Locate the cell with the specified text and output its (X, Y) center coordinate. 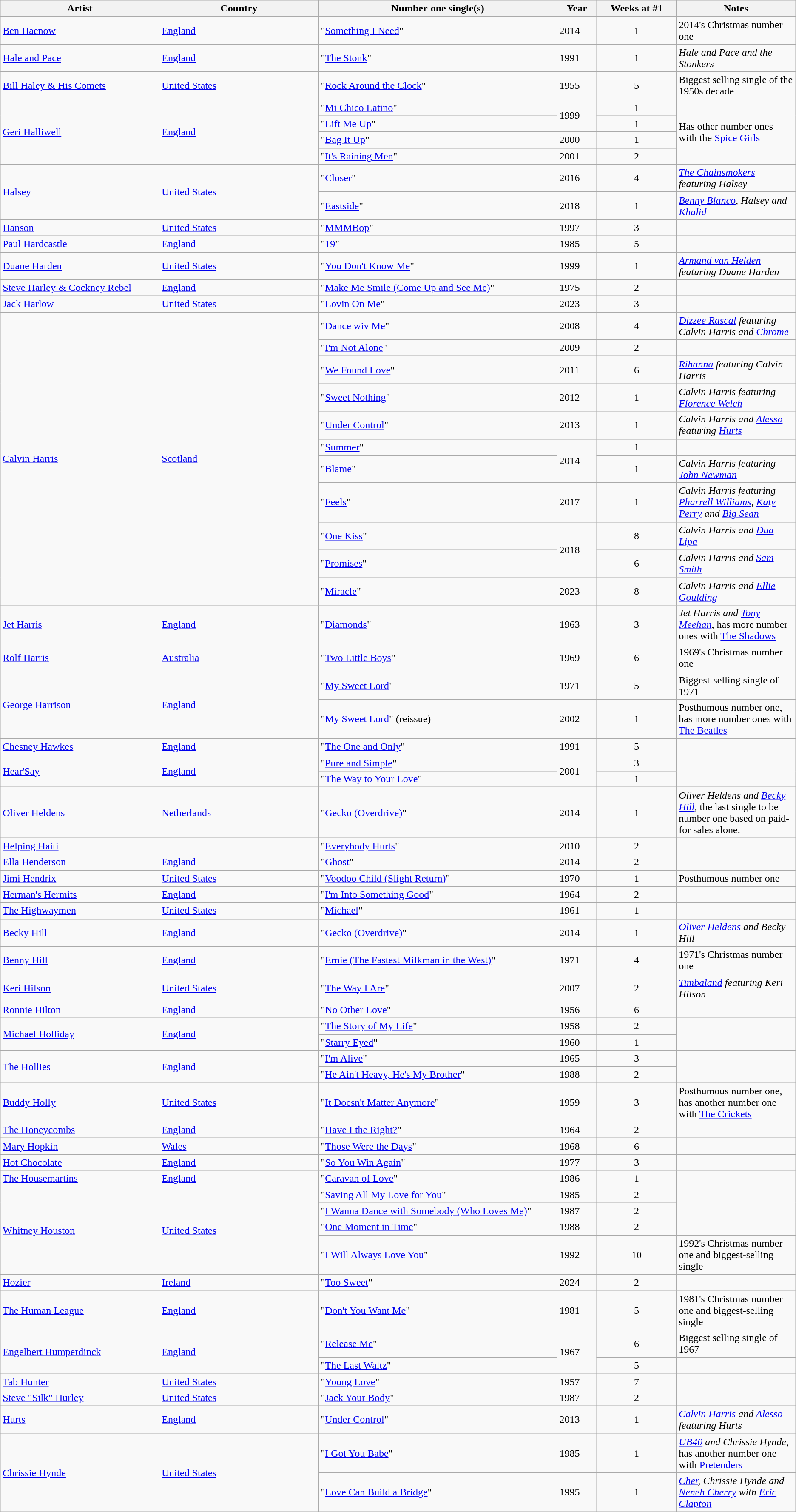
2009 (577, 348)
George Harrison (80, 705)
Duane Harden (80, 265)
1967 (577, 1352)
"Diamonds" (438, 624)
"Feels" (438, 502)
1977 (577, 1162)
The Honeycombs (80, 1130)
"You Don't Know Me" (438, 265)
1959 (577, 1102)
Timbaland featuring Keri Hilson (736, 988)
Rolf Harris (80, 658)
"The One and Only" (438, 747)
"Love Can Build a Bridge" (438, 1492)
Hale and Pace and the Stonkers (736, 58)
"Mi Chico Latino" (438, 108)
Hale and Pace (80, 58)
1997 (577, 228)
1956 (577, 1010)
Oliver Heldens and Becky Hill, the last single to be number one based on paid-for sales alone. (736, 812)
Chesney Hawkes (80, 747)
Dizzee Rascal featuring Calvin Harris and Chrome (736, 326)
"Pure and Simple" (438, 763)
Calvin Harris and Dua Lipa (736, 536)
"The Stonk" (438, 58)
1986 (577, 1179)
Tab Hunter (80, 1382)
"My Sweet Lord" (reissue) (438, 719)
Ronnie Hilton (80, 1010)
"MMMBop" (438, 228)
Oliver Heldens (80, 812)
Calvin Harris and Ellie Goulding (736, 591)
The Chainsmokers featuring Halsey (736, 178)
1970 (577, 878)
"Make Me Smile (Come Up and See Me)" (438, 288)
Calvin Harris (80, 458)
Posthumous number one, has another number one with The Crickets (736, 1102)
1971's Christmas number one (736, 960)
"Eastside" (438, 206)
Weeks at #1 (637, 9)
"It Doesn't Matter Anymore" (438, 1102)
"Release Me" (438, 1343)
Mary Hopkin (80, 1146)
"Don't You Want Me" (438, 1310)
7 (637, 1382)
Posthumous number one (736, 878)
Artist (80, 9)
UB40 and Chrissie Hynde, has another number one with Pretenders (736, 1453)
"The Way I Are" (438, 988)
1969 (577, 658)
Scotland (239, 458)
Hurts (80, 1420)
Jimi Hendrix (80, 878)
"No Other Love" (438, 1010)
"I'm Not Alone" (438, 348)
2000 (577, 140)
"One Kiss" (438, 536)
"I'm Into Something Good" (438, 894)
"I Will Always Love You" (438, 1255)
"The Last Waltz" (438, 1365)
Notes (736, 9)
"I Got You Babe" (438, 1453)
The Hollies (80, 1067)
"Ernie (The Fastest Milkman in the West)" (438, 960)
"My Sweet Lord" (438, 686)
Herman's Hermits (80, 894)
1965 (577, 1059)
"Sweet Nothing" (438, 397)
Jet Harris and Tony Meehan, has more number ones with The Shadows (736, 624)
Helping Haiti (80, 846)
"Voodoo Child (Slight Return)" (438, 878)
"It's Raining Men" (438, 156)
Has other number ones with the Spice Girls (736, 132)
2014's Christmas number one (736, 31)
Year (577, 9)
1981's Christmas number one and biggest-selling single (736, 1310)
Paul Hardcastle (80, 244)
"Ghost" (438, 862)
Oliver Heldens and Becky Hill (736, 932)
Steve Harley & Cockney Rebel (80, 288)
Calvin Harris featuring Pharrell Williams, Katy Perry and Big Sean (736, 502)
2012 (577, 397)
Benny Blanco, Halsey and Khalid (736, 206)
1995 (577, 1492)
Biggest-selling single of 1971 (736, 686)
"So You Win Again" (438, 1162)
10 (637, 1255)
Calvin Harris featuring Florence Welch (736, 397)
1958 (577, 1026)
"Bag It Up" (438, 140)
"The Way to Your Love" (438, 779)
1981 (577, 1310)
Hozier (80, 1282)
"Miracle" (438, 591)
The Highwaymen (80, 911)
Jet Harris (80, 624)
"Two Little Boys" (438, 658)
"Have I the Right?" (438, 1130)
2007 (577, 988)
Becky Hill (80, 932)
"One Moment in Time" (438, 1227)
Netherlands (239, 812)
The Housemartins (80, 1179)
2008 (577, 326)
Jack Harlow (80, 304)
Ireland (239, 1282)
2017 (577, 502)
"Michael" (438, 911)
"Caravan of Love" (438, 1179)
Biggest selling single of 1967 (736, 1343)
Bill Haley & His Comets (80, 86)
"Something I Need" (438, 31)
"Closer" (438, 178)
"Starry Eyed" (438, 1042)
1975 (577, 288)
Hot Chocolate (80, 1162)
Halsey (80, 192)
"We Found Love" (438, 370)
"Saving All My Love for You" (438, 1195)
1957 (577, 1382)
"Blame" (438, 469)
"I Wanna Dance with Somebody (Who Loves Me)" (438, 1211)
Whitney Houston (80, 1230)
1992's Christmas number one and biggest-selling single (736, 1255)
2011 (577, 370)
"Jack Your Body" (438, 1398)
Country (239, 9)
Hear'Say (80, 771)
"Everybody Hurts" (438, 846)
1992 (577, 1255)
Number-one single(s) (438, 9)
Australia (239, 658)
"Rock Around the Clock" (438, 86)
2002 (577, 719)
2024 (577, 1282)
"19" (438, 244)
Calvin Harris featuring John Newman (736, 469)
Engelbert Humperdinck (80, 1352)
Steve "Silk" Hurley (80, 1398)
Keri Hilson (80, 988)
Benny Hill (80, 960)
Biggest selling single of the 1950s decade (736, 86)
2016 (577, 178)
1968 (577, 1146)
Wales (239, 1146)
"I'm Alive" (438, 1059)
Posthumous number one, has more number ones with The Beatles (736, 719)
Ella Henderson (80, 862)
Calvin Harris and Sam Smith (736, 563)
Armand van Helden featuring Duane Harden (736, 265)
"Too Sweet" (438, 1282)
1969's Christmas number one (736, 658)
1955 (577, 86)
"Dance wiv Me" (438, 326)
Cher, Chrissie Hynde and Neneh Cherry with Eric Clapton (736, 1492)
"Lift Me Up" (438, 124)
"Summer" (438, 447)
Geri Halliwell (80, 132)
Chrissie Hynde (80, 1473)
"He Ain't Heavy, He's My Brother" (438, 1075)
"The Story of My Life" (438, 1026)
"Promises" (438, 563)
1961 (577, 911)
Buddy Holly (80, 1102)
Hanson (80, 228)
"Lovin On Me" (438, 304)
Rihanna featuring Calvin Harris (736, 370)
Michael Holliday (80, 1034)
"Those Were the Days" (438, 1146)
1960 (577, 1042)
2010 (577, 846)
Ben Haenow (80, 31)
"Young Love" (438, 1382)
1963 (577, 624)
The Human League (80, 1310)
